Scan for the cell matching the given text and deliver its [X, Y] coordinate at center. 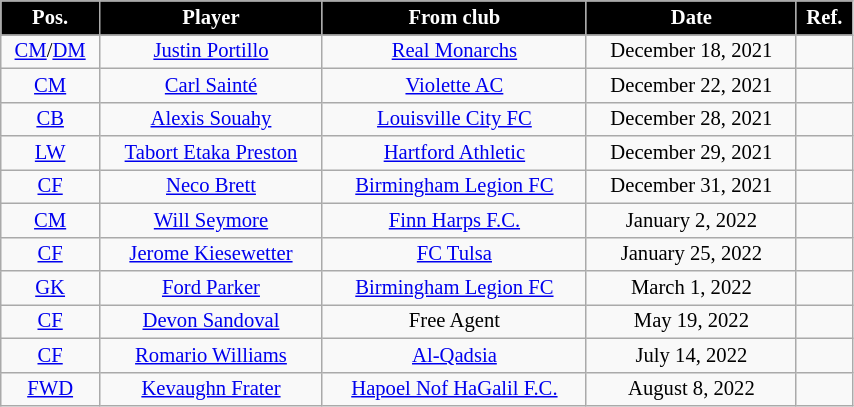
Ref. [824, 17]
July 14, 2022 [691, 355]
From club [454, 17]
December 18, 2021 [691, 51]
Louisville City FC [454, 119]
Devon Sandoval [212, 321]
Hartford Athletic [454, 153]
March 1, 2022 [691, 287]
Ford Parker [212, 287]
Real Monarchs [454, 51]
FC Tulsa [454, 254]
August 8, 2022 [691, 389]
GK [50, 287]
Free Agent [454, 321]
January 2, 2022 [691, 220]
December 28, 2021 [691, 119]
December 22, 2021 [691, 85]
Date [691, 17]
January 25, 2022 [691, 254]
Romario Williams [212, 355]
LW [50, 153]
May 19, 2022 [691, 321]
Player [212, 17]
Will Seymore [212, 220]
FWD [50, 389]
Carl Sainté [212, 85]
Violette AC [454, 85]
Pos. [50, 17]
Neco Brett [212, 186]
Jerome Kiesewetter [212, 254]
Tabort Etaka Preston [212, 153]
CM/DM [50, 51]
Finn Harps F.C. [454, 220]
CB [50, 119]
Kevaughn Frater [212, 389]
Hapoel Nof HaGalil F.C. [454, 389]
December 29, 2021 [691, 153]
Justin Portillo [212, 51]
December 31, 2021 [691, 186]
Al-Qadsia [454, 355]
Alexis Souahy [212, 119]
